Search for the cell housing the specified text and yield its [x, y] center coordinate. 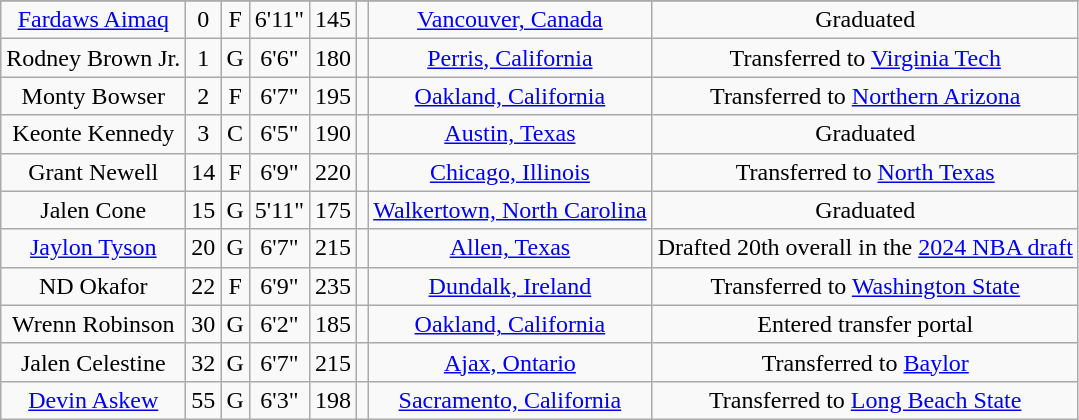
Transferred to Virginia Tech [865, 58]
Sacramento, California [510, 400]
1 [204, 58]
Transferred to Northern Arizona [865, 96]
Entered transfer portal [865, 324]
2 [204, 96]
145 [334, 20]
ND Okafor [94, 286]
Wrenn Robinson [94, 324]
C [235, 134]
15 [204, 210]
185 [334, 324]
190 [334, 134]
Vancouver, Canada [510, 20]
Monty Bowser [94, 96]
Fardaws Aimaq [94, 20]
175 [334, 210]
20 [204, 248]
6'3" [279, 400]
Walkertown, North Carolina [510, 210]
Ajax, Ontario [510, 362]
6'5" [279, 134]
180 [334, 58]
Transferred to Washington State [865, 286]
Rodney Brown Jr. [94, 58]
55 [204, 400]
Devin Askew [94, 400]
22 [204, 286]
Allen, Texas [510, 248]
235 [334, 286]
Transferred to North Texas [865, 172]
30 [204, 324]
Austin, Texas [510, 134]
Jaylon Tyson [94, 248]
Transferred to Long Beach State [865, 400]
Transferred to Baylor [865, 362]
Perris, California [510, 58]
220 [334, 172]
Chicago, Illinois [510, 172]
Drafted 20th overall in the 2024 NBA draft [865, 248]
195 [334, 96]
0 [204, 20]
Grant Newell [94, 172]
Jalen Celestine [94, 362]
6'6" [279, 58]
3 [204, 134]
Jalen Cone [94, 210]
32 [204, 362]
198 [334, 400]
Keonte Kennedy [94, 134]
14 [204, 172]
6'11" [279, 20]
6'2" [279, 324]
5'11" [279, 210]
Dundalk, Ireland [510, 286]
